Find where the given text appears and provide that cell's center as (X, Y) coordinate. 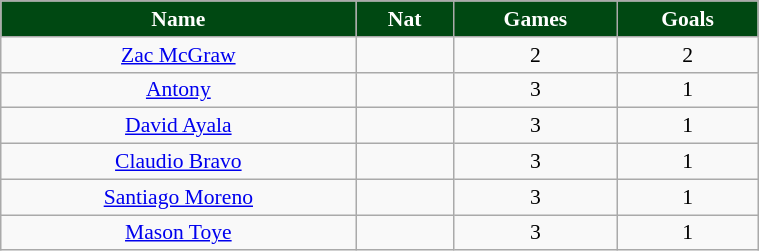
Mason Toye (178, 233)
Name (178, 19)
Nat (404, 19)
Antony (178, 90)
Goals (687, 19)
Claudio Bravo (178, 162)
Games (535, 19)
David Ayala (178, 126)
Santiago Moreno (178, 197)
Zac McGraw (178, 55)
